Output the [x, y] coordinate of the center of the cell containing the given text.  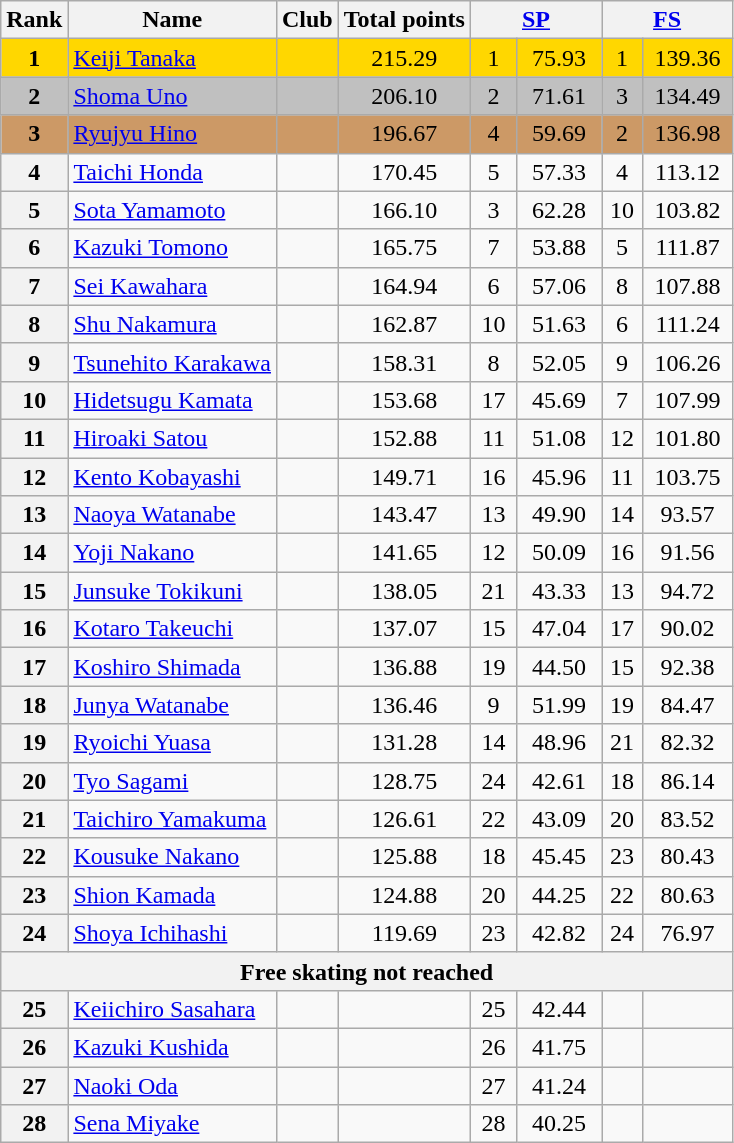
141.65 [404, 553]
Naoya Watanabe [172, 515]
Club [307, 20]
62.28 [558, 210]
Junya Watanabe [172, 705]
Kento Kobayashi [172, 477]
119.69 [404, 933]
FS [668, 20]
Shoya Ichihashi [172, 933]
Kousuke Nakano [172, 857]
136.98 [688, 134]
136.46 [404, 705]
84.47 [688, 705]
Keiji Tanaka [172, 58]
83.52 [688, 819]
45.96 [558, 477]
Naoki Oda [172, 1085]
Kotaro Takeuchi [172, 629]
Tsunehito Karakawa [172, 362]
80.63 [688, 895]
Hidetsugu Kamata [172, 400]
43.09 [558, 819]
57.06 [558, 286]
107.99 [688, 400]
47.04 [558, 629]
82.32 [688, 743]
124.88 [404, 895]
Shu Nakamura [172, 324]
103.75 [688, 477]
50.09 [558, 553]
90.02 [688, 629]
SP [536, 20]
Shion Kamada [172, 895]
Name [172, 20]
42.82 [558, 933]
126.61 [404, 819]
86.14 [688, 781]
59.69 [558, 134]
Tyo Sagami [172, 781]
206.10 [404, 96]
41.75 [558, 1047]
111.24 [688, 324]
Junsuke Tokikuni [172, 591]
57.33 [558, 172]
49.90 [558, 515]
93.57 [688, 515]
134.49 [688, 96]
153.68 [404, 400]
Keiichiro Sasahara [172, 1009]
40.25 [558, 1124]
Free skating not reached [367, 971]
Total points [404, 20]
Taichi Honda [172, 172]
42.61 [558, 781]
215.29 [404, 58]
131.28 [404, 743]
Kazuki Tomono [172, 248]
Yoji Nakano [172, 553]
76.97 [688, 933]
Sena Miyake [172, 1124]
165.75 [404, 248]
111.87 [688, 248]
Koshiro Shimada [172, 667]
Sei Kawahara [172, 286]
196.67 [404, 134]
53.88 [558, 248]
162.87 [404, 324]
48.96 [558, 743]
94.72 [688, 591]
44.25 [558, 895]
41.24 [558, 1085]
51.63 [558, 324]
152.88 [404, 438]
52.05 [558, 362]
149.71 [404, 477]
71.61 [558, 96]
Ryujyu Hino [172, 134]
128.75 [404, 781]
51.99 [558, 705]
45.69 [558, 400]
75.93 [558, 58]
Taichiro Yamakuma [172, 819]
91.56 [688, 553]
158.31 [404, 362]
139.36 [688, 58]
Ryoichi Yuasa [172, 743]
136.88 [404, 667]
107.88 [688, 286]
Sota Yamamoto [172, 210]
170.45 [404, 172]
43.33 [558, 591]
45.45 [558, 857]
92.38 [688, 667]
51.08 [558, 438]
166.10 [404, 210]
137.07 [404, 629]
103.82 [688, 210]
42.44 [558, 1009]
Shoma Uno [172, 96]
125.88 [404, 857]
106.26 [688, 362]
44.50 [558, 667]
Rank [34, 20]
113.12 [688, 172]
Hiroaki Satou [172, 438]
138.05 [404, 591]
164.94 [404, 286]
143.47 [404, 515]
Kazuki Kushida [172, 1047]
80.43 [688, 857]
101.80 [688, 438]
